Provide the (x, y) coordinate of the cell's center where the given text is located.  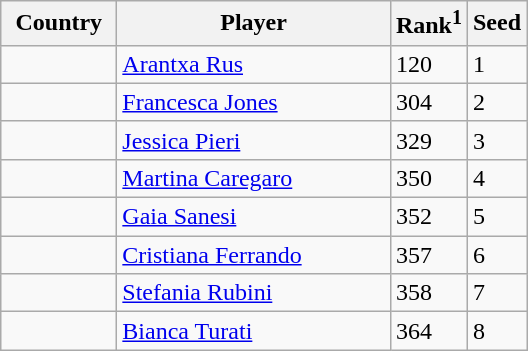
5 (496, 217)
1 (496, 64)
357 (428, 255)
Arantxa Rus (254, 64)
Cristiana Ferrando (254, 255)
358 (428, 293)
Stefania Rubini (254, 293)
Martina Caregaro (254, 178)
Seed (496, 24)
Jessica Pieri (254, 140)
8 (496, 331)
364 (428, 331)
7 (496, 293)
Bianca Turati (254, 331)
350 (428, 178)
Country (59, 24)
352 (428, 217)
2 (496, 102)
304 (428, 102)
Francesca Jones (254, 102)
6 (496, 255)
Gaia Sanesi (254, 217)
Rank1 (428, 24)
4 (496, 178)
Player (254, 24)
3 (496, 140)
329 (428, 140)
120 (428, 64)
